Scan for the cell matching the given text and deliver its [x, y] coordinate at center. 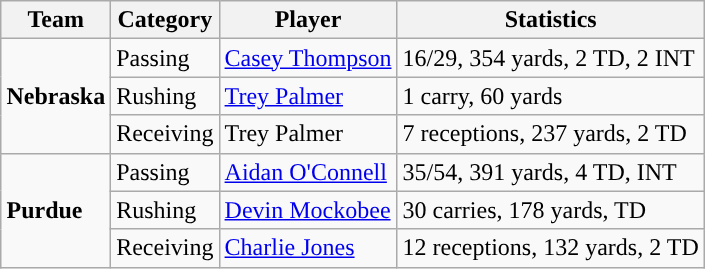
1 carry, 60 yards [550, 96]
12 receptions, 132 yards, 2 TD [550, 248]
Devin Mockobee [308, 210]
30 carries, 178 yards, TD [550, 210]
Team [56, 20]
16/29, 354 yards, 2 TD, 2 INT [550, 58]
Statistics [550, 20]
7 receptions, 237 yards, 2 TD [550, 134]
Casey Thompson [308, 58]
Charlie Jones [308, 248]
Nebraska [56, 96]
35/54, 391 yards, 4 TD, INT [550, 172]
Category [165, 20]
Aidan O'Connell [308, 172]
Purdue [56, 210]
Player [308, 20]
